Identify which cell holds the provided text, then report its (x, y) central coordinate. 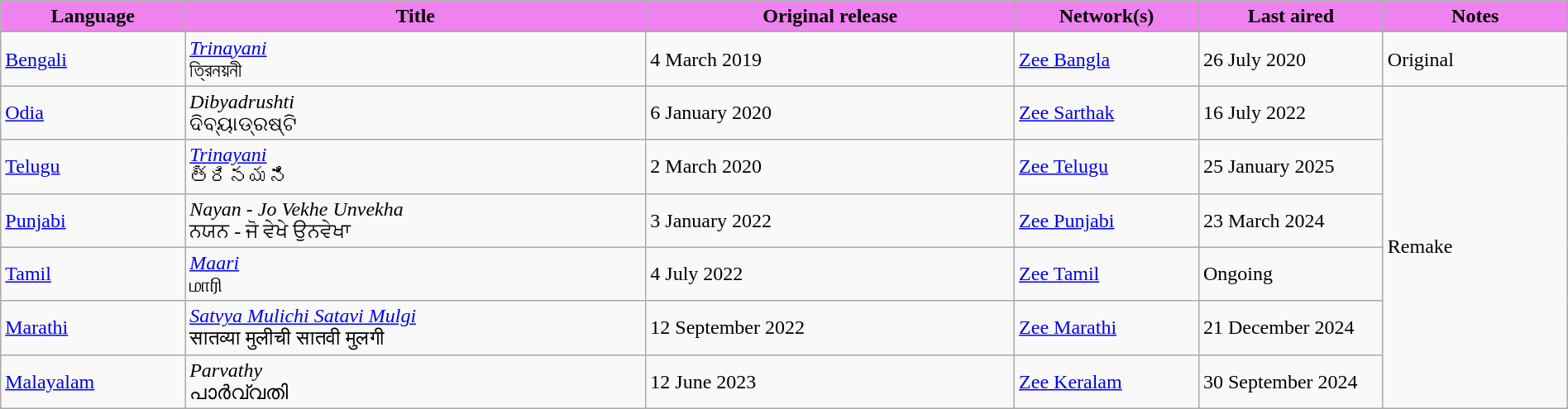
Malayalam (93, 382)
Nayan - Jo Vekhe Unvekha ਨਯਨ - ਜੋ ਵੇਖੇ ਉਨਵੇਖਾ (415, 220)
30 September 2024 (1290, 382)
Network(s) (1107, 17)
Zee Bangla (1107, 59)
21 December 2024 (1290, 327)
Notes (1475, 17)
3 January 2022 (830, 220)
Remake (1475, 247)
2 March 2020 (830, 167)
4 March 2019 (830, 59)
Language (93, 17)
Title (415, 17)
6 January 2020 (830, 112)
Zee Sarthak (1107, 112)
Satvya Mulichi Satavi Mulgi सातव्या मुलीची सातवी मुलगी (415, 327)
Maari மாரி (415, 274)
Marathi (93, 327)
Zee Tamil (1107, 274)
Bengali (93, 59)
Ongoing (1290, 274)
Zee Punjabi (1107, 220)
23 March 2024 (1290, 220)
Punjabi (93, 220)
Original release (830, 17)
12 September 2022 (830, 327)
Original (1475, 59)
Odia (93, 112)
Zee Marathi (1107, 327)
26 July 2020 (1290, 59)
Zee Telugu (1107, 167)
Telugu (93, 167)
Parvathy പാർവ്വതി (415, 382)
Trinayani ত্রিনয়নী (415, 59)
25 January 2025 (1290, 167)
4 July 2022 (830, 274)
Zee Keralam (1107, 382)
Trinayani త్రినయని (415, 167)
16 July 2022 (1290, 112)
12 June 2023 (830, 382)
Last aired (1290, 17)
Tamil (93, 274)
Dibyadrushti ଦିବ୍ୟାଡ୍ରଷ୍ଟି (415, 112)
